Provide the [X, Y] coordinate of the cell's center where the given text is located.  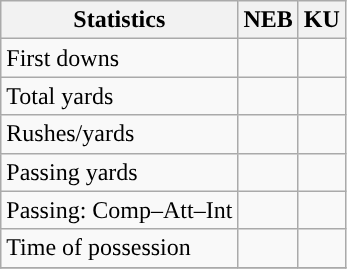
First downs [120, 58]
Passing yards [120, 172]
NEB [268, 20]
Statistics [120, 20]
Rushes/yards [120, 134]
Total yards [120, 96]
Time of possession [120, 248]
Passing: Comp–Att–Int [120, 210]
KU [322, 20]
